Return [x, y] of the center of cell containing provided text 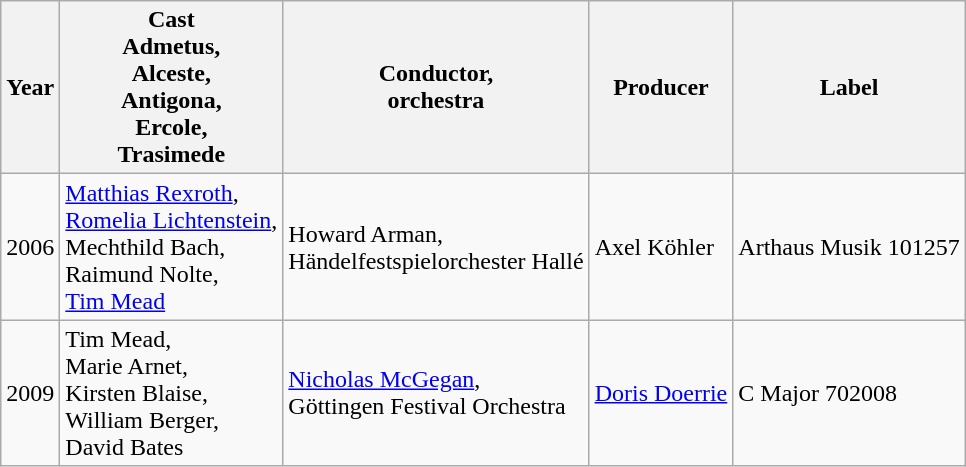
Label [849, 88]
C Major 702008 [849, 393]
2009 [30, 393]
Matthias Rexroth,Romelia Lichtenstein,Mechthild Bach,Raimund Nolte,Tim Mead [172, 247]
Conductor,orchestra [436, 88]
CastAdmetus,Alceste,Antigona,Ercole, Trasimede [172, 88]
Year [30, 88]
Doris Doerrie [661, 393]
Arthaus Musik 101257 [849, 247]
Axel Köhler [661, 247]
Nicholas McGegan,Göttingen Festival Orchestra [436, 393]
Howard Arman,Händelfestspielorchester Hallé [436, 247]
Tim Mead,Marie Arnet,Kirsten Blaise,William Berger,David Bates [172, 393]
Producer [661, 88]
2006 [30, 247]
